Pinpoint the cell where the given text exists, returning its (x, y) midpoint coordinate. 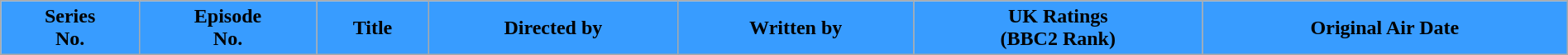
Directed by (552, 28)
Title (373, 28)
Written by (796, 28)
UK Ratings(BBC2 Rank) (1058, 28)
EpisodeNo. (227, 28)
SeriesNo. (70, 28)
Original Air Date (1385, 28)
